Search for the cell housing the specified text and yield its (X, Y) center coordinate. 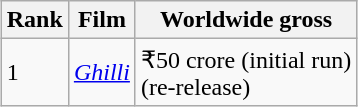
Rank (34, 20)
Worldwide gross (246, 20)
₹50 crore (initial run) (re-release) (246, 72)
1 (34, 72)
Ghilli (102, 72)
Film (102, 20)
